Determine the [X, Y] coordinate at the center of the cell enclosing the given text.  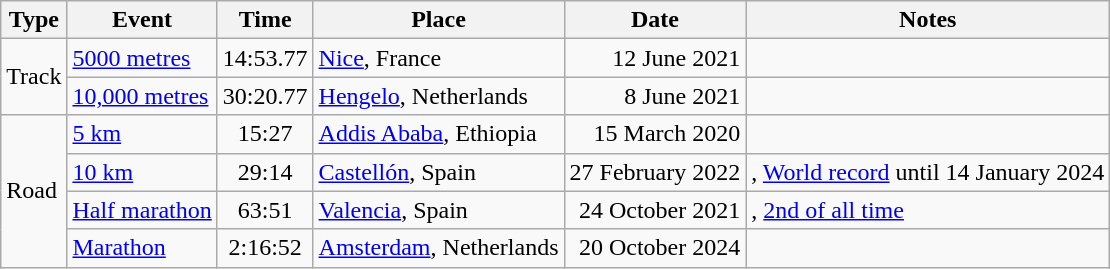
Place [438, 20]
Type [34, 20]
10 km [142, 172]
20 October 2024 [655, 248]
15 March 2020 [655, 134]
5 km [142, 134]
Road [34, 191]
Valencia, Spain [438, 210]
24 October 2021 [655, 210]
Marathon [142, 248]
Hengelo, Netherlands [438, 96]
Track [34, 77]
Addis Ababa, Ethiopia [438, 134]
8 June 2021 [655, 96]
12 June 2021 [655, 58]
30:20.77 [265, 96]
Event [142, 20]
10,000 metres [142, 96]
15:27 [265, 134]
Time [265, 20]
27 February 2022 [655, 172]
, World record until 14 January 2024 [928, 172]
63:51 [265, 210]
29:14 [265, 172]
, 2nd of all time [928, 210]
5000 metres [142, 58]
Notes [928, 20]
14:53.77 [265, 58]
Half marathon [142, 210]
Nice, France [438, 58]
Amsterdam, Netherlands [438, 248]
Castellón, Spain [438, 172]
Date [655, 20]
2:16:52 [265, 248]
